Provide the (X, Y) coordinate of the cell's center where the given text is located.  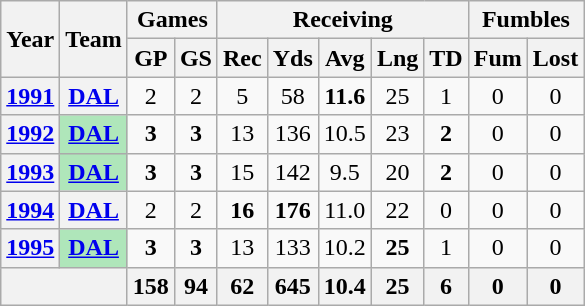
20 (397, 172)
Avg (344, 58)
Yds (292, 58)
1992 (30, 134)
GP (150, 58)
1991 (30, 96)
10.2 (344, 248)
1995 (30, 248)
94 (196, 286)
15 (242, 172)
58 (292, 96)
Rec (242, 58)
176 (292, 210)
645 (292, 286)
136 (292, 134)
1994 (30, 210)
158 (150, 286)
TD (446, 58)
1993 (30, 172)
Fumbles (526, 20)
6 (446, 286)
10.4 (344, 286)
11.0 (344, 210)
Receiving (342, 20)
Lng (397, 58)
22 (397, 210)
133 (292, 248)
Year (30, 39)
142 (292, 172)
11.6 (344, 96)
16 (242, 210)
Team (94, 39)
62 (242, 286)
5 (242, 96)
Fum (498, 58)
10.5 (344, 134)
Games (172, 20)
GS (196, 58)
9.5 (344, 172)
23 (397, 134)
Lost (555, 58)
